For the text-containing cell, return its midpoint in (x, y) coordinate format. 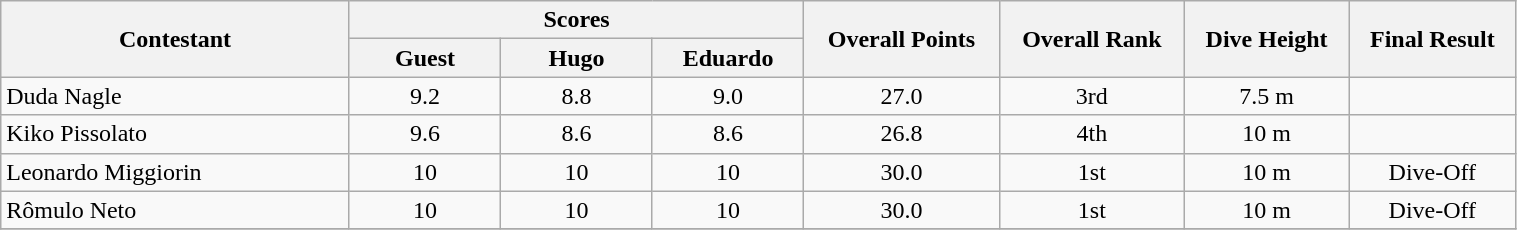
26.8 (902, 134)
Final Result (1432, 39)
Hugo (577, 58)
4th (1092, 134)
Kiko Pissolato (175, 134)
Duda Nagle (175, 96)
Rômulo Neto (175, 210)
9.2 (425, 96)
Scores (576, 20)
Overall Rank (1092, 39)
9.0 (728, 96)
Overall Points (902, 39)
9.6 (425, 134)
27.0 (902, 96)
Leonardo Miggiorin (175, 172)
3rd (1092, 96)
Eduardo (728, 58)
8.8 (577, 96)
Contestant (175, 39)
Guest (425, 58)
7.5 m (1267, 96)
Dive Height (1267, 39)
